Capture the cell that displays the provided text and extract its [x, y] central coordinate. 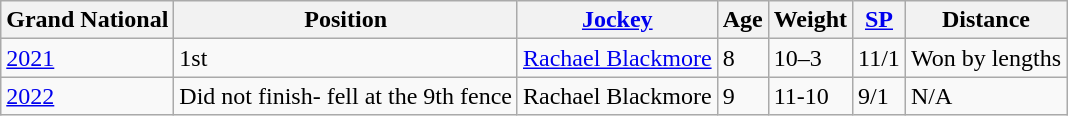
11-10 [810, 96]
8 [742, 58]
9/1 [880, 96]
11/1 [880, 58]
1st [346, 58]
Grand National [88, 20]
Did not finish- fell at the 9th fence [346, 96]
SP [880, 20]
Won by lengths [986, 58]
Distance [986, 20]
2022 [88, 96]
Age [742, 20]
2021 [88, 58]
Position [346, 20]
N/A [986, 96]
9 [742, 96]
Weight [810, 20]
Jockey [617, 20]
10–3 [810, 58]
